Find where the given text appears and provide that cell's center as [X, Y] coordinate. 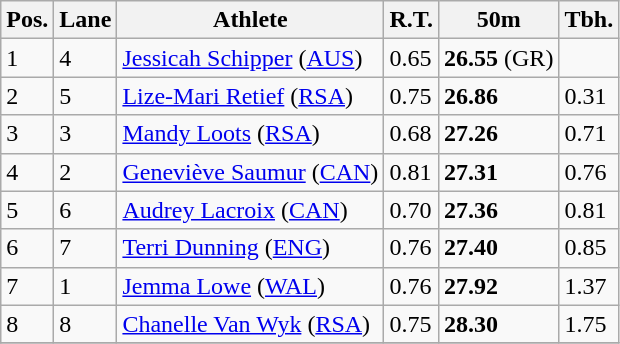
0.68 [412, 134]
28.30 [499, 324]
27.36 [499, 210]
Geneviève Saumur (CAN) [250, 172]
Jemma Lowe (WAL) [250, 286]
27.31 [499, 172]
1.37 [589, 286]
Athlete [250, 20]
26.86 [499, 96]
Tbh. [589, 20]
0.65 [412, 58]
27.40 [499, 248]
R.T. [412, 20]
Lane [86, 20]
0.31 [589, 96]
Mandy Loots (RSA) [250, 134]
Lize-Mari Retief (RSA) [250, 96]
Terri Dunning (ENG) [250, 248]
Audrey Lacroix (CAN) [250, 210]
26.55 (GR) [499, 58]
0.70 [412, 210]
27.26 [499, 134]
1.75 [589, 324]
Pos. [28, 20]
0.85 [589, 248]
Chanelle Van Wyk (RSA) [250, 324]
27.92 [499, 286]
0.71 [589, 134]
Jessicah Schipper (AUS) [250, 58]
50m [499, 20]
